Output the (x, y) coordinate of the center of the cell containing the given text.  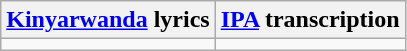
IPA transcription (310, 20)
Kinyarwanda lyrics (108, 20)
